Detect which cell encompasses the target text, then output its [x, y] center coordinate. 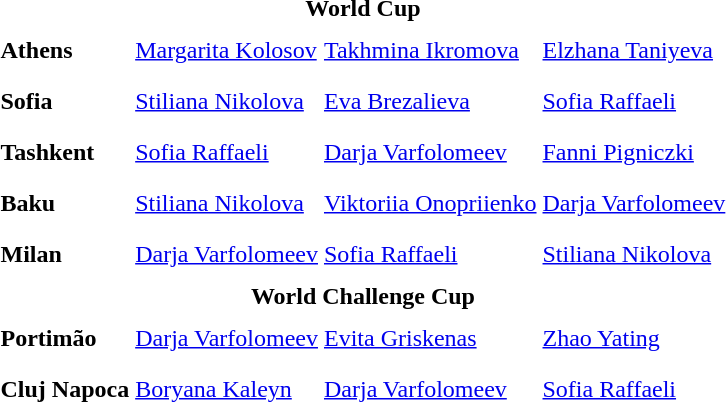
Evita Griskenas [430, 338]
Margarita Kolosov [227, 50]
Eva Brezalieva [430, 101]
Takhmina Ikromova [430, 50]
Viktoriia Onopriienko [430, 203]
